Return [X, Y] of the center of cell containing provided text 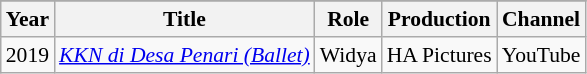
Year [28, 19]
YouTube [542, 55]
2019 [28, 55]
Role [348, 19]
KKN di Desa Penari (Ballet) [184, 55]
Channel [542, 19]
Production [440, 19]
Title [184, 19]
HA Pictures [440, 55]
Widya [348, 55]
